Find where the given text appears and provide that cell's center as (X, Y) coordinate. 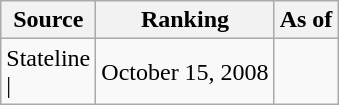
Source (48, 20)
Ranking (185, 20)
October 15, 2008 (185, 72)
Stateline| (48, 72)
As of (306, 20)
